Pinpoint the cell where the given text exists, returning its [X, Y] midpoint coordinate. 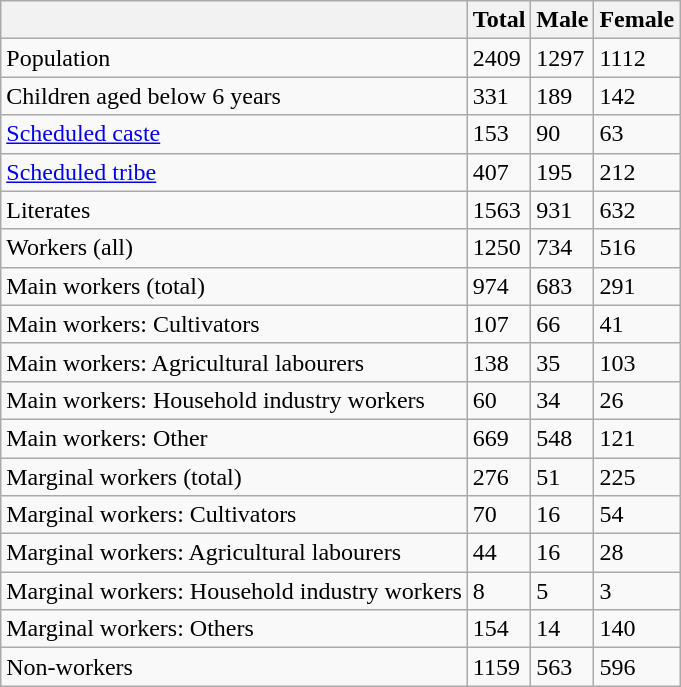
1250 [499, 248]
Main workers: Other [234, 438]
54 [637, 515]
276 [499, 477]
121 [637, 438]
Main workers: Cultivators [234, 324]
140 [637, 629]
189 [562, 96]
Population [234, 58]
14 [562, 629]
632 [637, 210]
Male [562, 20]
35 [562, 362]
516 [637, 248]
Total [499, 20]
Literates [234, 210]
51 [562, 477]
596 [637, 667]
331 [499, 96]
683 [562, 286]
931 [562, 210]
34 [562, 400]
63 [637, 134]
8 [499, 591]
142 [637, 96]
291 [637, 286]
195 [562, 172]
669 [499, 438]
41 [637, 324]
5 [562, 591]
Non-workers [234, 667]
90 [562, 134]
Marginal workers: Cultivators [234, 515]
Children aged below 6 years [234, 96]
Marginal workers: Household industry workers [234, 591]
407 [499, 172]
974 [499, 286]
60 [499, 400]
70 [499, 515]
563 [562, 667]
Main workers: Household industry workers [234, 400]
26 [637, 400]
28 [637, 553]
212 [637, 172]
1159 [499, 667]
Female [637, 20]
1297 [562, 58]
Workers (all) [234, 248]
107 [499, 324]
153 [499, 134]
Scheduled caste [234, 134]
44 [499, 553]
Scheduled tribe [234, 172]
Main workers: Agricultural labourers [234, 362]
154 [499, 629]
Marginal workers (total) [234, 477]
103 [637, 362]
734 [562, 248]
Marginal workers: Agricultural labourers [234, 553]
Marginal workers: Others [234, 629]
548 [562, 438]
138 [499, 362]
66 [562, 324]
1112 [637, 58]
1563 [499, 210]
3 [637, 591]
Main workers (total) [234, 286]
2409 [499, 58]
225 [637, 477]
